Search for the cell housing the specified text and yield its [x, y] center coordinate. 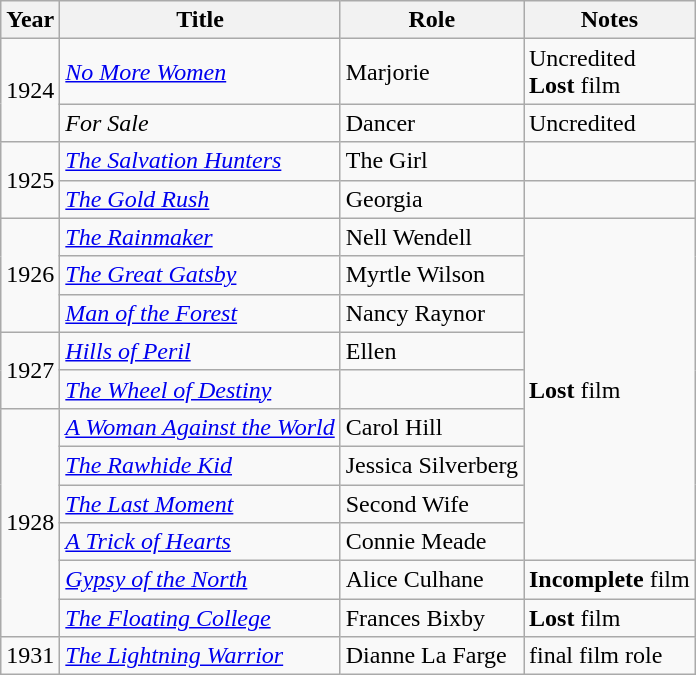
final film role [610, 656]
Dancer [432, 123]
1928 [30, 522]
Connie Meade [432, 542]
Title [200, 20]
A Trick of Hearts [200, 542]
Frances Bixby [432, 618]
1925 [30, 180]
The Floating College [200, 618]
Myrtle Wilson [432, 275]
The Rainmaker [200, 237]
The Lightning Warrior [200, 656]
Role [432, 20]
1927 [30, 370]
The Great Gatsby [200, 275]
The Girl [432, 161]
Nell Wendell [432, 237]
Alice Culhane [432, 580]
Georgia [432, 199]
No More Women [200, 72]
Jessica Silverberg [432, 465]
The Salvation Hunters [200, 161]
Year [30, 20]
Uncredited Lost film [610, 72]
Marjorie [432, 72]
1926 [30, 275]
The Last Moment [200, 503]
1931 [30, 656]
Gypsy of the North [200, 580]
For Sale [200, 123]
Man of the Forest [200, 313]
1924 [30, 90]
Dianne La Farge [432, 656]
Nancy Raynor [432, 313]
Second Wife [432, 503]
A Woman Against the World [200, 427]
Incomplete film [610, 580]
Uncredited [610, 123]
Notes [610, 20]
Hills of Peril [200, 351]
The Gold Rush [200, 199]
The Rawhide Kid [200, 465]
The Wheel of Destiny [200, 389]
Carol Hill [432, 427]
Ellen [432, 351]
